Output the (x, y) coordinate of the center of the cell containing the given text.  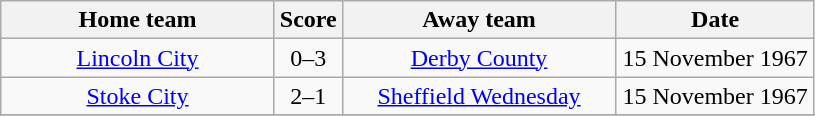
Sheffield Wednesday (479, 96)
Away team (479, 20)
Date (716, 20)
Score (308, 20)
2–1 (308, 96)
0–3 (308, 58)
Lincoln City (138, 58)
Derby County (479, 58)
Home team (138, 20)
Stoke City (138, 96)
